Scan for the cell matching the given text and deliver its [x, y] coordinate at center. 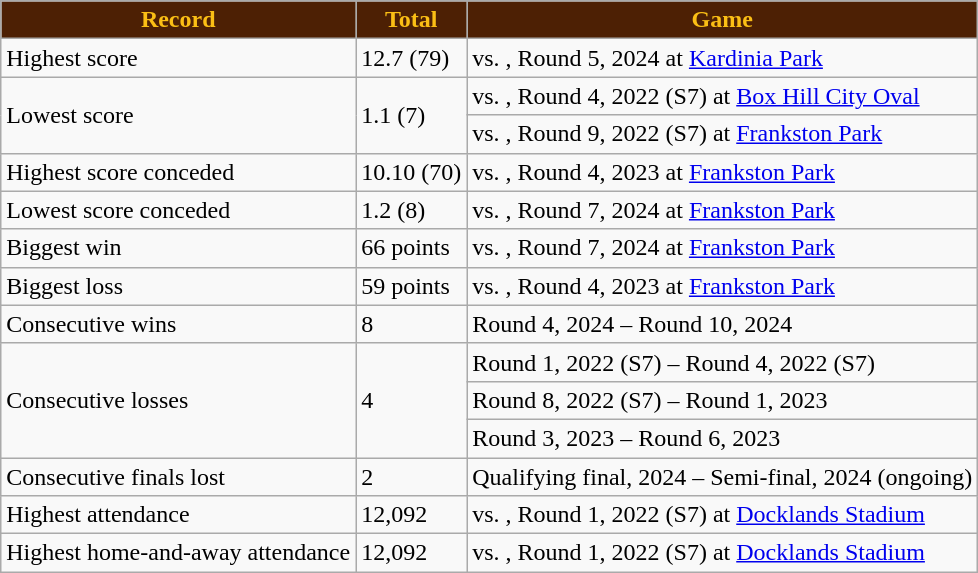
Lowest score [178, 115]
Round 4, 2024 – Round 10, 2024 [722, 324]
66 points [412, 248]
vs. , Round 9, 2022 (S7) at Frankston Park [722, 134]
Consecutive finals lost [178, 477]
vs. , Round 4, 2022 (S7) at Box Hill City Oval [722, 96]
8 [412, 324]
Highest home-and-away attendance [178, 553]
Consecutive losses [178, 400]
Lowest score conceded [178, 210]
1.1 (7) [412, 115]
1.2 (8) [412, 210]
Round 8, 2022 (S7) – Round 1, 2023 [722, 400]
Highest score conceded [178, 172]
Total [412, 20]
Biggest loss [178, 286]
Game [722, 20]
Round 3, 2023 – Round 6, 2023 [722, 438]
59 points [412, 286]
2 [412, 477]
4 [412, 400]
Record [178, 20]
Round 1, 2022 (S7) – Round 4, 2022 (S7) [722, 362]
vs. , Round 5, 2024 at Kardinia Park [722, 58]
Highest attendance [178, 515]
Highest score [178, 58]
Qualifying final, 2024 – Semi-final, 2024 (ongoing) [722, 477]
Biggest win [178, 248]
10.10 (70) [412, 172]
Consecutive wins [178, 324]
12.7 (79) [412, 58]
